Pinpoint the cell where the given text exists, returning its [X, Y] midpoint coordinate. 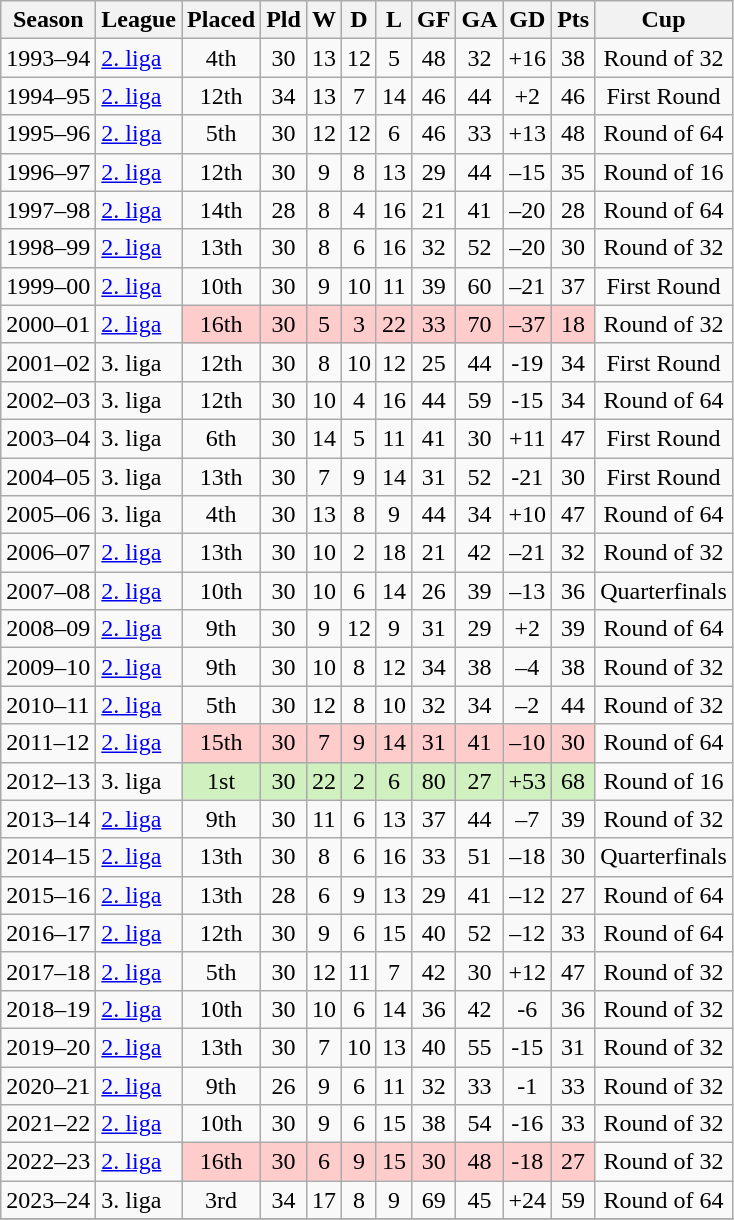
L [394, 20]
Pts [574, 20]
70 [480, 324]
35 [574, 172]
2001–02 [48, 362]
2022–23 [48, 1162]
2016–17 [48, 933]
2011–12 [48, 743]
15th [222, 743]
55 [480, 1047]
GA [480, 20]
80 [434, 781]
–13 [528, 591]
+12 [528, 971]
2023–24 [48, 1200]
2009–10 [48, 667]
-19 [528, 362]
2015–16 [48, 895]
2010–11 [48, 705]
69 [434, 1200]
–18 [528, 857]
–37 [528, 324]
-6 [528, 1009]
2007–08 [48, 591]
1995–96 [48, 134]
2014–15 [48, 857]
+24 [528, 1200]
Cup [664, 20]
2003–04 [48, 438]
D [358, 20]
+16 [528, 58]
GD [528, 20]
2002–03 [48, 400]
1997–98 [48, 210]
2005–06 [48, 515]
–4 [528, 667]
Season [48, 20]
–15 [528, 172]
+10 [528, 515]
25 [434, 362]
+11 [528, 438]
2020–21 [48, 1085]
60 [480, 286]
–10 [528, 743]
2000–01 [48, 324]
1996–97 [48, 172]
+53 [528, 781]
54 [480, 1124]
3rd [222, 1200]
-21 [528, 477]
1994–95 [48, 96]
2006–07 [48, 553]
GF [434, 20]
–7 [528, 819]
2017–18 [48, 971]
2018–19 [48, 1009]
W [324, 20]
1999–00 [48, 286]
2021–22 [48, 1124]
1st [222, 781]
3 [358, 324]
-1 [528, 1085]
League [139, 20]
14th [222, 210]
2013–14 [48, 819]
51 [480, 857]
45 [480, 1200]
1993–94 [48, 58]
+13 [528, 134]
17 [324, 1200]
2008–09 [48, 629]
Placed [222, 20]
2004–05 [48, 477]
1998–99 [48, 248]
-18 [528, 1162]
–2 [528, 705]
2019–20 [48, 1047]
-16 [528, 1124]
68 [574, 781]
Pld [284, 20]
6th [222, 438]
2012–13 [48, 781]
